Detect which cell encompasses the target text, then output its (X, Y) center coordinate. 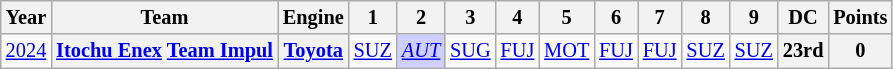
Team (164, 17)
Itochu Enex Team Impul (164, 51)
1 (373, 17)
7 (660, 17)
9 (754, 17)
Toyota (314, 51)
DC (803, 17)
AUT (421, 51)
8 (706, 17)
MOT (566, 51)
5 (566, 17)
SUG (470, 51)
23rd (803, 51)
4 (518, 17)
Engine (314, 17)
2024 (26, 51)
3 (470, 17)
2 (421, 17)
Year (26, 17)
6 (616, 17)
Points (860, 17)
0 (860, 51)
